From the cell containing the given text, extract its center point as (x, y) coordinate. 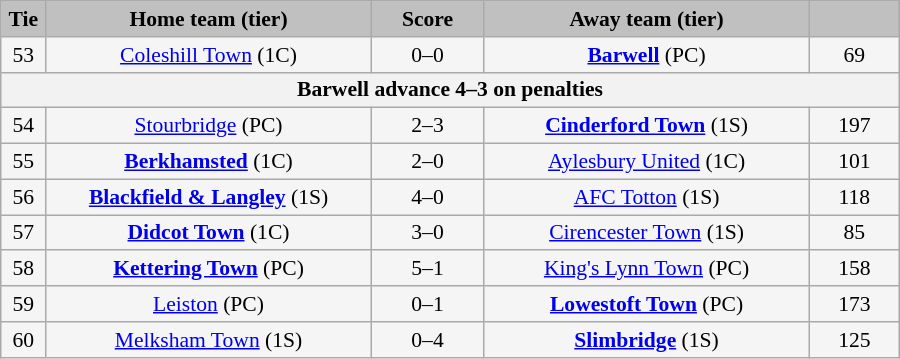
Didcot Town (1C) (209, 233)
Home team (tier) (209, 19)
Score (427, 19)
Barwell advance 4–3 on penalties (450, 90)
Leiston (PC) (209, 304)
60 (24, 340)
Stourbridge (PC) (209, 126)
85 (854, 233)
54 (24, 126)
0–0 (427, 55)
Cirencester Town (1S) (647, 233)
118 (854, 197)
Lowestoft Town (PC) (647, 304)
King's Lynn Town (PC) (647, 269)
101 (854, 162)
56 (24, 197)
57 (24, 233)
Away team (tier) (647, 19)
Berkhamsted (1C) (209, 162)
59 (24, 304)
2–3 (427, 126)
Kettering Town (PC) (209, 269)
125 (854, 340)
2–0 (427, 162)
0–4 (427, 340)
Blackfield & Langley (1S) (209, 197)
Coleshill Town (1C) (209, 55)
4–0 (427, 197)
Aylesbury United (1C) (647, 162)
Barwell (PC) (647, 55)
Slimbridge (1S) (647, 340)
Melksham Town (1S) (209, 340)
69 (854, 55)
0–1 (427, 304)
3–0 (427, 233)
Cinderford Town (1S) (647, 126)
58 (24, 269)
5–1 (427, 269)
197 (854, 126)
158 (854, 269)
AFC Totton (1S) (647, 197)
Tie (24, 19)
173 (854, 304)
53 (24, 55)
55 (24, 162)
